Scan for the cell matching the given text and deliver its (X, Y) coordinate at center. 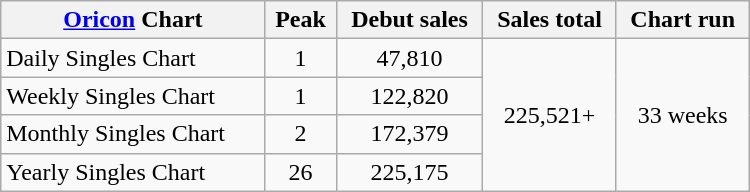
Oricon Chart (133, 20)
Weekly Singles Chart (133, 96)
26 (300, 172)
122,820 (410, 96)
2 (300, 134)
Chart run (682, 20)
Daily Singles Chart (133, 58)
Sales total (550, 20)
225,521+ (550, 115)
172,379 (410, 134)
Peak (300, 20)
Yearly Singles Chart (133, 172)
225,175 (410, 172)
33 weeks (682, 115)
Debut sales (410, 20)
47,810 (410, 58)
Monthly Singles Chart (133, 134)
